Extract the (X, Y) coordinate from the center of the cell holding the provided text.  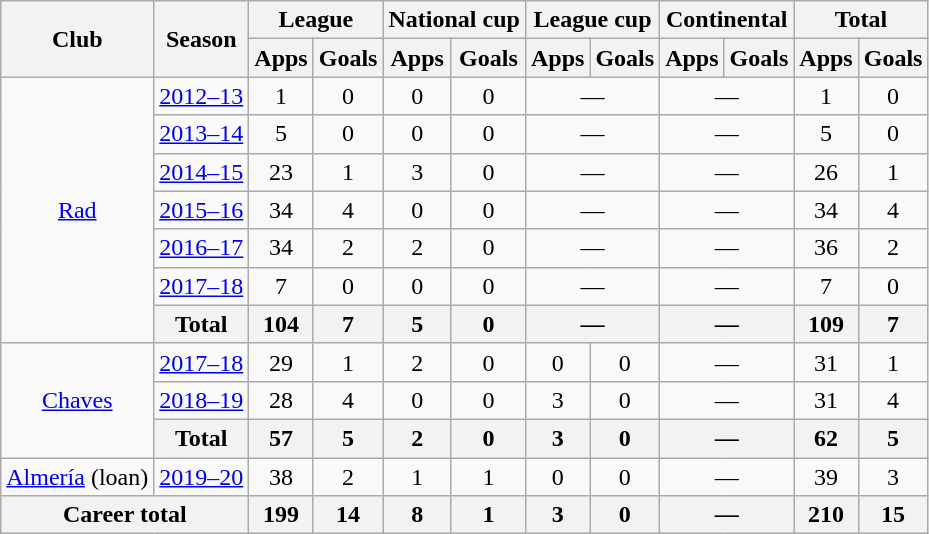
2012–13 (202, 96)
57 (281, 438)
109 (826, 324)
2019–20 (202, 477)
62 (826, 438)
210 (826, 515)
2014–15 (202, 172)
Club (78, 39)
26 (826, 172)
Rad (78, 210)
104 (281, 324)
2013–14 (202, 134)
2015–16 (202, 210)
38 (281, 477)
39 (826, 477)
15 (893, 515)
14 (348, 515)
2018–19 (202, 400)
Career total (125, 515)
Continental (727, 20)
2016–17 (202, 248)
199 (281, 515)
Season (202, 39)
29 (281, 362)
28 (281, 400)
League (316, 20)
National cup (454, 20)
League cup (592, 20)
Chaves (78, 400)
Almería (loan) (78, 477)
36 (826, 248)
23 (281, 172)
8 (417, 515)
